Search for the cell housing the specified text and yield its (x, y) center coordinate. 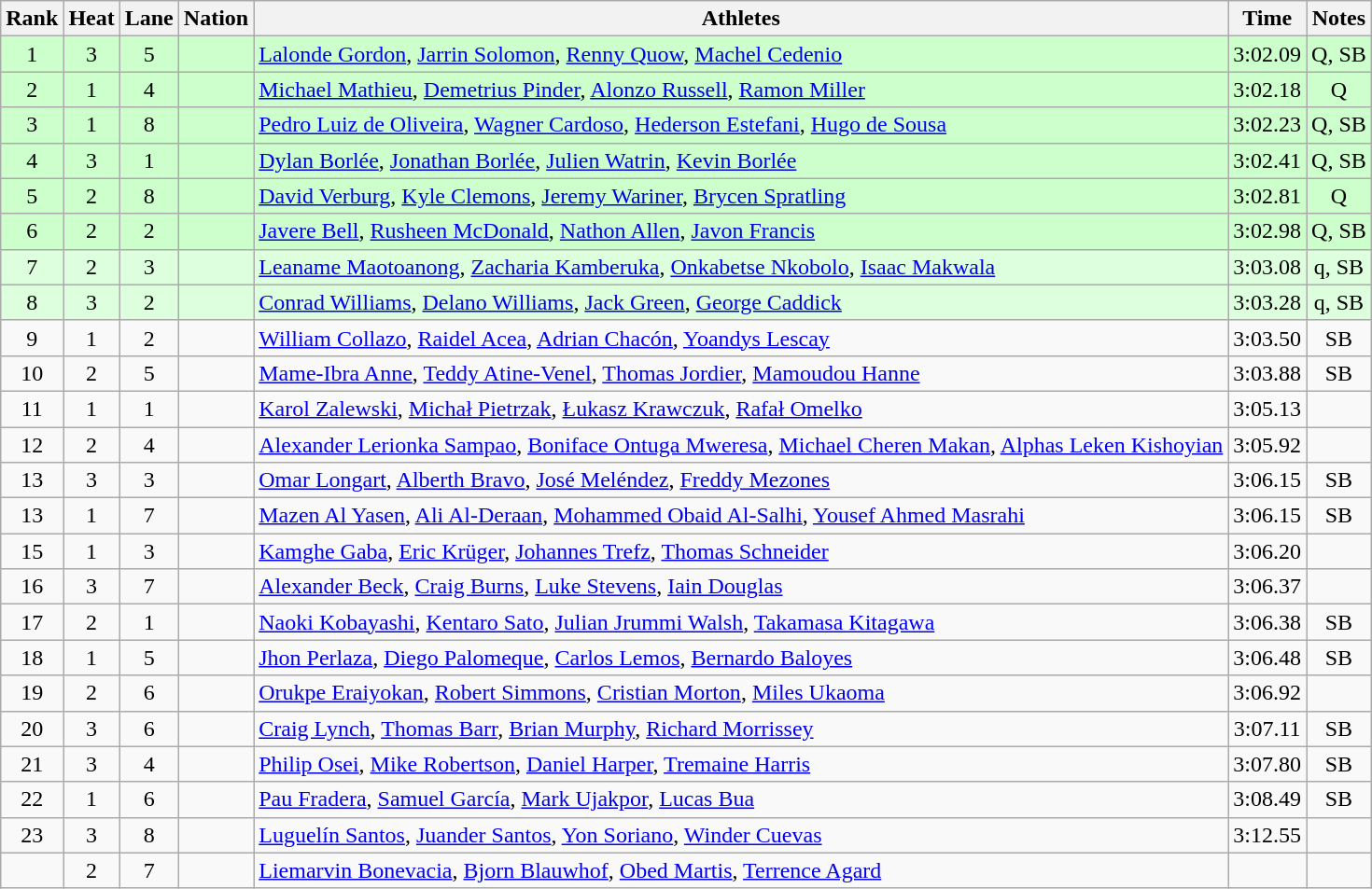
Nation (216, 19)
Leaname Maotoanong, Zacharia Kamberuka, Onkabetse Nkobolo, Isaac Makwala (741, 267)
15 (32, 551)
Pau Fradera, Samuel García, Mark Ujakpor, Lucas Bua (741, 799)
3:03.08 (1267, 267)
3:06.37 (1267, 587)
3:07.11 (1267, 729)
Jhon Perlaza, Diego Palomeque, Carlos Lemos, Bernardo Baloyes (741, 658)
3:02.09 (1267, 54)
3:06.20 (1267, 551)
Javere Bell, Rusheen McDonald, Nathon Allen, Javon Francis (741, 231)
Notes (1339, 19)
20 (32, 729)
Craig Lynch, Thomas Barr, Brian Murphy, Richard Morrissey (741, 729)
3:07.80 (1267, 764)
23 (32, 835)
11 (32, 409)
Alexander Beck, Craig Burns, Luke Stevens, Iain Douglas (741, 587)
3:03.88 (1267, 373)
Lane (149, 19)
Rank (32, 19)
3:02.41 (1267, 160)
9 (32, 338)
Omar Longart, Alberth Bravo, José Meléndez, Freddy Mezones (741, 480)
19 (32, 693)
3:06.92 (1267, 693)
Naoki Kobayashi, Kentaro Sato, Julian Jrummi Walsh, Takamasa Kitagawa (741, 622)
3:06.38 (1267, 622)
Mame-Ibra Anne, Teddy Atine-Venel, Thomas Jordier, Mamoudou Hanne (741, 373)
Alexander Lerionka Sampao, Boniface Ontuga Mweresa, Michael Cheren Makan, Alphas Leken Kishoyian (741, 445)
3:02.18 (1267, 90)
17 (32, 622)
Lalonde Gordon, Jarrin Solomon, Renny Quow, Machel Cedenio (741, 54)
21 (32, 764)
Luguelín Santos, Juander Santos, Yon Soriano, Winder Cuevas (741, 835)
3:08.49 (1267, 799)
3:03.50 (1267, 338)
Michael Mathieu, Demetrius Pinder, Alonzo Russell, Ramon Miller (741, 90)
David Verburg, Kyle Clemons, Jeremy Wariner, Brycen Spratling (741, 196)
Dylan Borlée, Jonathan Borlée, Julien Watrin, Kevin Borlée (741, 160)
Karol Zalewski, Michał Pietrzak, Łukasz Krawczuk, Rafał Omelko (741, 409)
3:12.55 (1267, 835)
18 (32, 658)
3:03.28 (1267, 302)
3:02.98 (1267, 231)
Pedro Luiz de Oliveira, Wagner Cardoso, Hederson Estefani, Hugo de Sousa (741, 125)
Time (1267, 19)
Conrad Williams, Delano Williams, Jack Green, George Caddick (741, 302)
Heat (91, 19)
3:05.92 (1267, 445)
Kamghe Gaba, Eric Krüger, Johannes Trefz, Thomas Schneider (741, 551)
3:06.48 (1267, 658)
3:05.13 (1267, 409)
16 (32, 587)
10 (32, 373)
Philip Osei, Mike Robertson, Daniel Harper, Tremaine Harris (741, 764)
William Collazo, Raidel Acea, Adrian Chacón, Yoandys Lescay (741, 338)
Orukpe Eraiyokan, Robert Simmons, Cristian Morton, Miles Ukaoma (741, 693)
Athletes (741, 19)
12 (32, 445)
3:02.81 (1267, 196)
3:02.23 (1267, 125)
Liemarvin Bonevacia, Bjorn Blauwhof, Obed Martis, Terrence Agard (741, 870)
Mazen Al Yasen, Ali Al-Deraan, Mohammed Obaid Al-Salhi, Yousef Ahmed Masrahi (741, 516)
22 (32, 799)
